For the text-containing cell, return its midpoint in (X, Y) coordinate format. 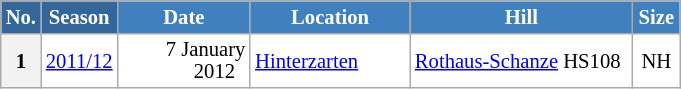
Date (184, 16)
No. (21, 16)
NH (656, 60)
7 January 2012 (184, 60)
Location (330, 16)
Season (80, 16)
Size (656, 16)
2011/12 (80, 60)
1 (21, 60)
Hinterzarten (330, 60)
Rothaus-Schanze HS108 (522, 60)
Hill (522, 16)
